Provide the (X, Y) coordinate of the cell's center where the given text is located.  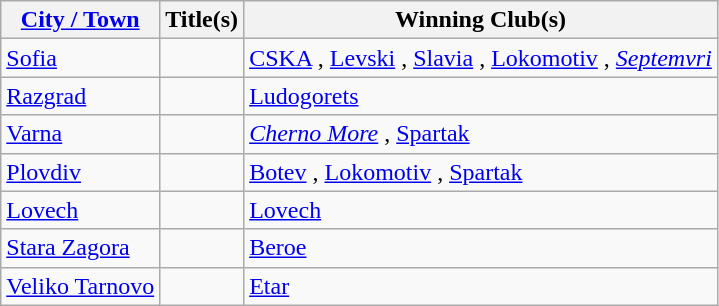
City / Town (80, 20)
Razgrad (80, 96)
Varna (80, 134)
Stara Zagora (80, 248)
CSKA , Levski , Slavia , Lokomotiv , Septemvri (481, 58)
Plovdiv (80, 172)
Winning Club(s) (481, 20)
Cherno More , Spartak (481, 134)
Veliko Tarnovo (80, 286)
Ludogorets (481, 96)
Etar (481, 286)
Botev , Lokomotiv , Spartak (481, 172)
Sofia (80, 58)
Title(s) (202, 20)
Beroe (481, 248)
